From the cell containing the given text, extract its center point as (x, y) coordinate. 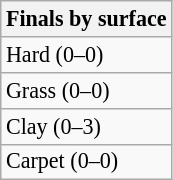
Carpet (0–0) (86, 162)
Finals by surface (86, 18)
Clay (0–3) (86, 126)
Hard (0–0) (86, 54)
Grass (0–0) (86, 90)
